Capture the cell that displays the provided text and extract its [X, Y] central coordinate. 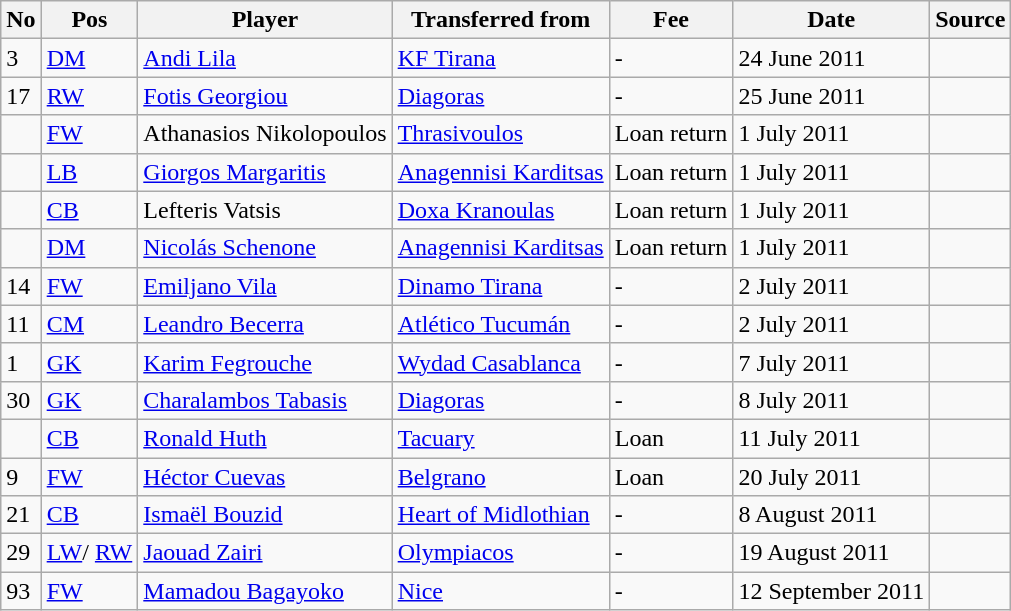
21 [21, 515]
Atlético Tucumán [500, 324]
17 [21, 96]
Karim Fegrouche [265, 362]
LW/ RW [90, 553]
19 August 2011 [832, 553]
No [21, 20]
Olympiacos [500, 553]
Lefteris Vatsis [265, 210]
CM [90, 324]
9 [21, 477]
24 June 2011 [832, 58]
8 August 2011 [832, 515]
Thrasivoulos [500, 134]
7 July 2011 [832, 362]
25 June 2011 [832, 96]
Fee [671, 20]
Doxa Kranoulas [500, 210]
Nicolás Schenone [265, 248]
Ismaël Bouzid [265, 515]
Ronald Huth [265, 438]
Date [832, 20]
Mamadou Bagayoko [265, 591]
12 September 2011 [832, 591]
20 July 2011 [832, 477]
Belgrano [500, 477]
Tacuary [500, 438]
93 [21, 591]
Transferred from [500, 20]
Nice [500, 591]
Source [970, 20]
Player [265, 20]
Athanasios Nikolopoulos [265, 134]
1 [21, 362]
Heart of Midlothian [500, 515]
RW [90, 96]
Andi Lila [265, 58]
Giorgos Margaritis [265, 172]
11 July 2011 [832, 438]
14 [21, 286]
Emiljano Vila [265, 286]
Dinamo Tirana [500, 286]
Pos [90, 20]
Héctor Cuevas [265, 477]
Wydad Casablanca [500, 362]
30 [21, 400]
LB [90, 172]
11 [21, 324]
KF Tirana [500, 58]
8 July 2011 [832, 400]
3 [21, 58]
Leandro Becerra [265, 324]
Charalambos Tabasis [265, 400]
Jaouad Zairi [265, 553]
29 [21, 553]
Fotis Georgiou [265, 96]
